Pinpoint the cell where the given text exists, returning its [x, y] midpoint coordinate. 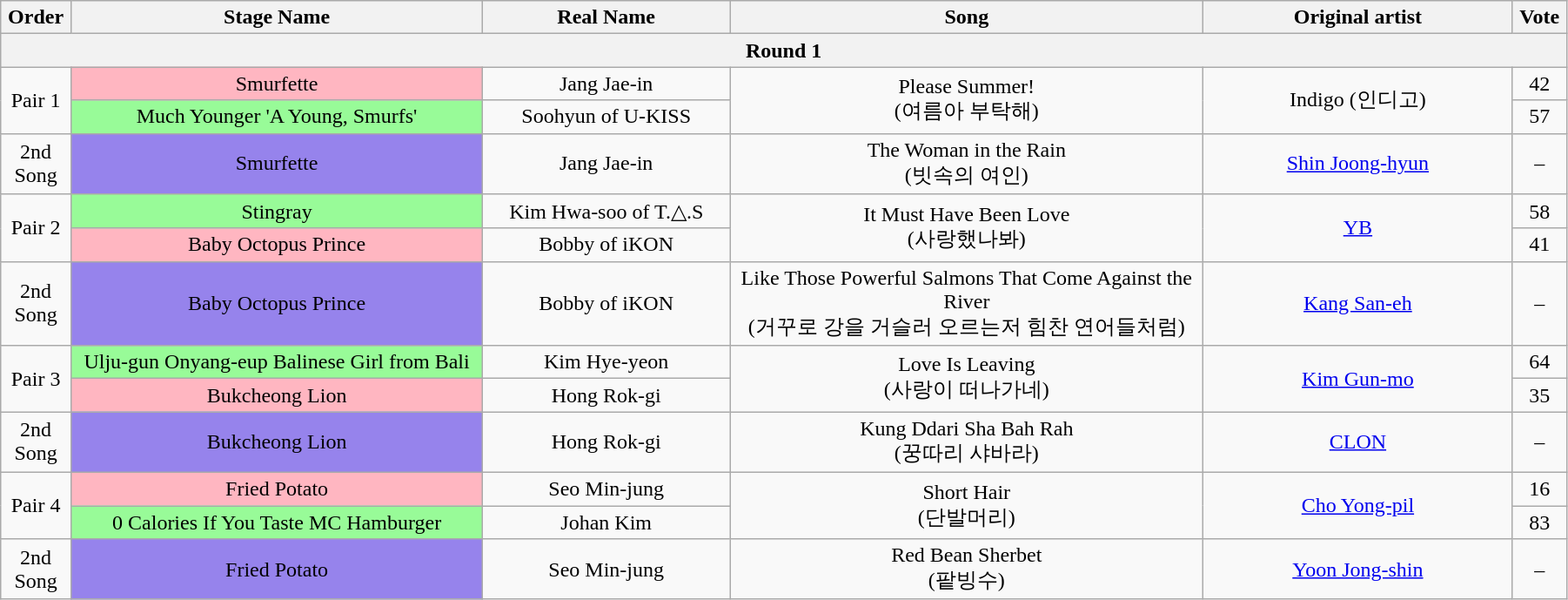
Like Those Powerful Salmons That Come Against the River(거꾸로 강을 거슬러 오르는저 힘찬 연어들처럼) [967, 303]
64 [1540, 362]
Stingray [277, 212]
CLON [1357, 442]
Song [967, 17]
Kim Gun-mo [1357, 379]
Original artist [1357, 17]
Kim Hwa-soo of T.△.S [606, 212]
YB [1357, 228]
Cho Yong-pil [1357, 505]
Yoon Jong-shin [1357, 570]
42 [1540, 84]
Much Younger 'A Young, Smurfs' [277, 117]
Vote [1540, 17]
Kim Hye-yeon [606, 362]
The Woman in the Rain(빗속의 여인) [967, 164]
57 [1540, 117]
83 [1540, 522]
Love Is Leaving(사랑이 떠나가네) [967, 379]
Pair 4 [37, 505]
0 Calories If You Taste MC Hamburger [277, 522]
Soohyun of U-KISS [606, 117]
58 [1540, 212]
Kang San-eh [1357, 303]
Ulju-gun Onyang-eup Balinese Girl from Bali [277, 362]
Red Bean Sherbet(팥빙수) [967, 570]
Round 1 [784, 51]
16 [1540, 489]
It Must Have Been Love(사랑했나봐) [967, 228]
35 [1540, 395]
41 [1540, 245]
Pair 1 [37, 100]
Pair 3 [37, 379]
Order [37, 17]
Shin Joong-hyun [1357, 164]
Please Summer!(여름아 부탁해) [967, 100]
Pair 2 [37, 228]
Stage Name [277, 17]
Johan Kim [606, 522]
Kung Ddari Sha Bah Rah(꿍따리 샤바라) [967, 442]
Indigo (인디고) [1357, 100]
Short Hair(단발머리) [967, 505]
Real Name [606, 17]
